Provide the [X, Y] coordinate of the cell's center where the given text is located.  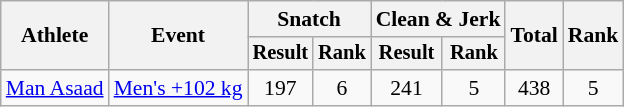
6 [342, 88]
Clean & Jerk [438, 19]
Athlete [55, 36]
197 [281, 88]
Total [534, 36]
Man Asaad [55, 88]
Men's +102 kg [178, 88]
438 [534, 88]
241 [407, 88]
Event [178, 36]
Snatch [310, 19]
